Pinpoint the cell where the given text exists, returning its (X, Y) midpoint coordinate. 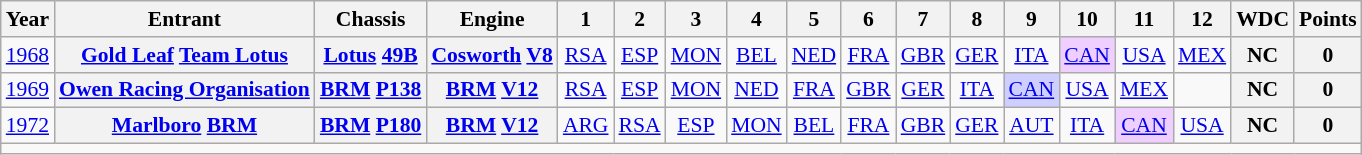
Owen Racing Organisation (184, 90)
7 (924, 19)
Lotus 49B (370, 55)
Marlboro BRM (184, 126)
11 (1144, 19)
AUT (1032, 126)
Entrant (184, 19)
4 (756, 19)
Year (28, 19)
Points (1328, 19)
1 (586, 19)
ARG (586, 126)
5 (814, 19)
Engine (492, 19)
12 (1202, 19)
9 (1032, 19)
1972 (28, 126)
BRM P180 (370, 126)
10 (1087, 19)
Cosworth V8 (492, 55)
BRM P138 (370, 90)
Gold Leaf Team Lotus (184, 55)
1968 (28, 55)
8 (976, 19)
WDC (1262, 19)
6 (868, 19)
2 (640, 19)
1969 (28, 90)
Chassis (370, 19)
3 (696, 19)
